Identify which cell holds the provided text, then report its [x, y] central coordinate. 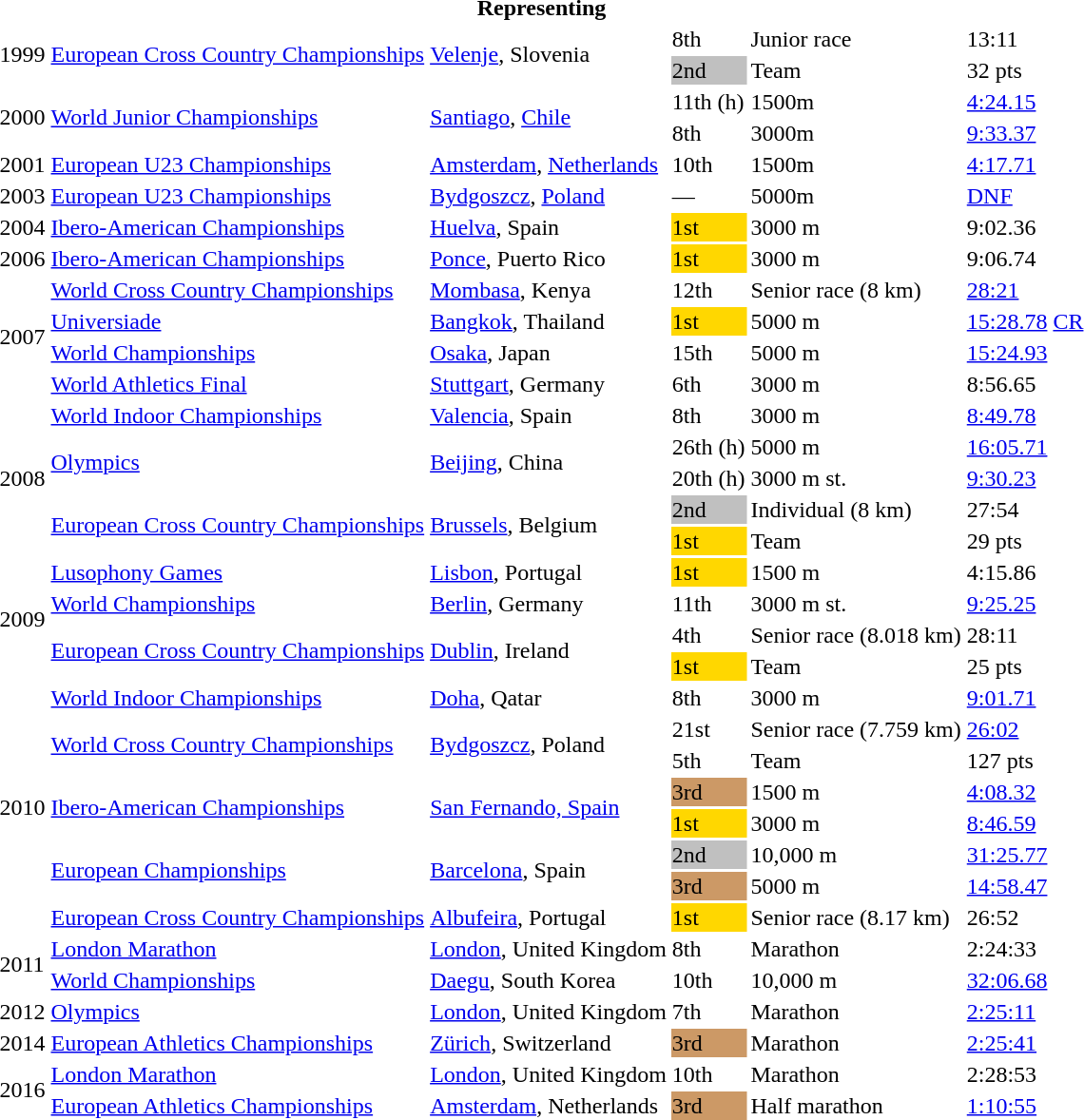
Lusophony Games [238, 572]
Barcelona, Spain [549, 871]
20th (h) [708, 478]
Osaka, Japan [549, 353]
Half marathon [856, 1106]
Doha, Qatar [549, 698]
5000m [856, 196]
Mombasa, Kenya [549, 290]
Zürich, Switzerland [549, 1043]
Dublin, Ireland [549, 650]
4th [708, 635]
Senior race (7.759 km) [856, 729]
7th [708, 1012]
World Athletics Final [238, 384]
Santiago, Chile [549, 118]
26th (h) [708, 447]
Albufeira, Portugal [549, 917]
World Junior Championships [238, 118]
Junior race [856, 39]
Valencia, Spain [549, 415]
— [708, 196]
5th [708, 761]
Individual (8 km) [856, 510]
21st [708, 729]
San Fernando, Spain [549, 808]
European Championships [238, 871]
Bangkok, Thailand [549, 321]
15th [708, 353]
Lisbon, Portugal [549, 572]
Senior race (8 km) [856, 290]
Brussels, Belgium [549, 525]
11th [708, 604]
Senior race (8.018 km) [856, 635]
Universiade [238, 321]
11th (h) [708, 102]
12th [708, 290]
Beijing, China [549, 462]
Velenje, Slovenia [549, 55]
Daegu, South Korea [549, 980]
Huelva, Spain [549, 227]
Senior race (8.17 km) [856, 917]
Stuttgart, Germany [549, 384]
3000m [856, 133]
6th [708, 384]
Ponce, Puerto Rico [549, 259]
Berlin, Germany [549, 604]
